Return the (x, y) coordinate for the center point of the cell that contains the specified text.  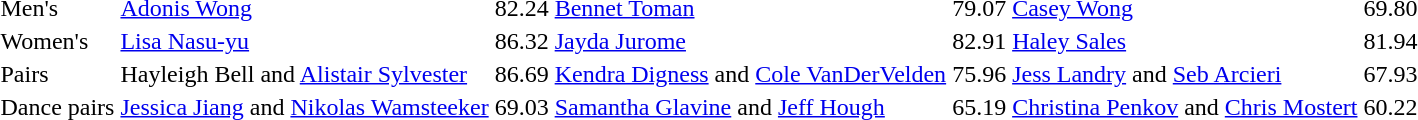
Lisa Nasu-yu (304, 41)
Hayleigh Bell and Alistair Sylvester (304, 74)
Jess Landry and Seb Arcieri (1185, 74)
82.91 (980, 41)
86.69 (522, 74)
Jayda Jurome (750, 41)
86.32 (522, 41)
Kendra Digness and Cole VanDerVelden (750, 74)
Haley Sales (1185, 41)
75.96 (980, 74)
